Return the [X, Y] coordinate for the center point of the cell that contains the specified text.  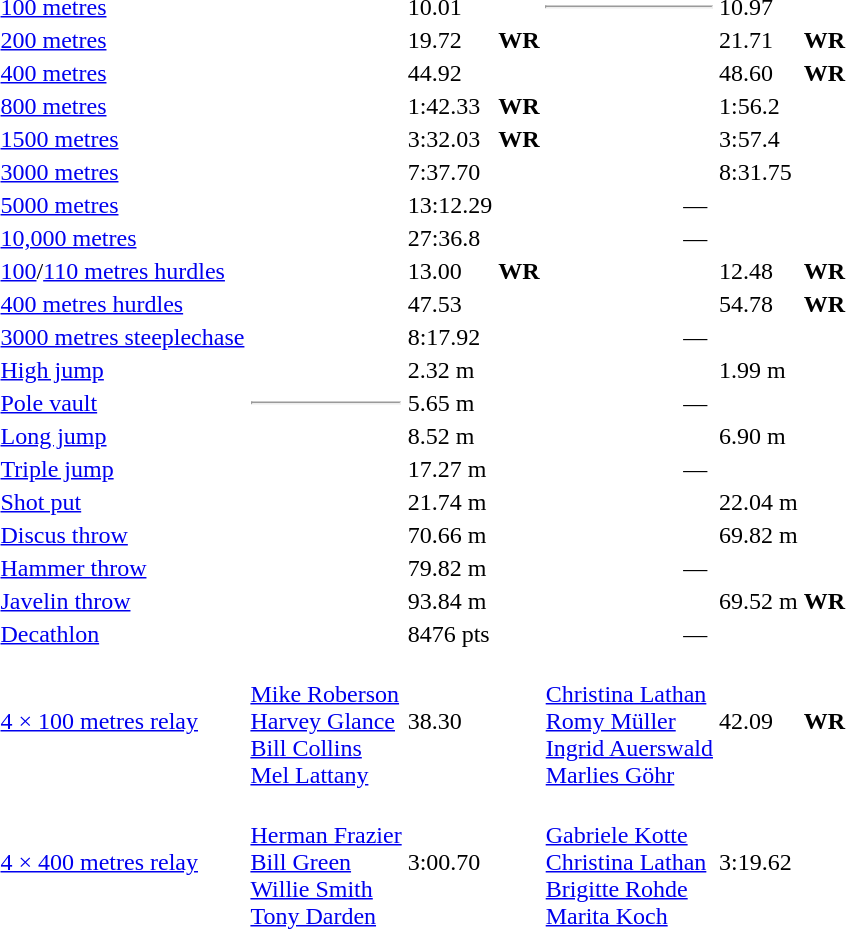
21.71 [759, 40]
21.74 m [450, 502]
79.82 m [450, 568]
17.27 m [450, 469]
1.99 m [759, 370]
42.09 [759, 721]
8.52 m [450, 436]
19.72 [450, 40]
54.78 [759, 304]
8:31.75 [759, 172]
1:42.33 [450, 106]
93.84 m [450, 601]
Mike RobersonHarvey GlanceBill CollinsMel Lattany [326, 721]
Christina LathanRomy MüllerIngrid AuerswaldMarlies Göhr [629, 721]
47.53 [450, 304]
3:32.03 [450, 139]
5.65 m [450, 403]
70.66 m [450, 535]
27:36.8 [450, 238]
69.82 m [759, 535]
8:17.92 [450, 337]
2.32 m [450, 370]
6.90 m [759, 436]
8476 pts [450, 634]
7:37.70 [450, 172]
69.52 m [759, 601]
12.48 [759, 271]
13.00 [450, 271]
1:56.2 [759, 106]
22.04 m [759, 502]
38.30 [450, 721]
13:12.29 [450, 205]
44.92 [450, 73]
3:57.4 [759, 139]
48.60 [759, 73]
